Pinpoint the cell where the given text exists, returning its [X, Y] midpoint coordinate. 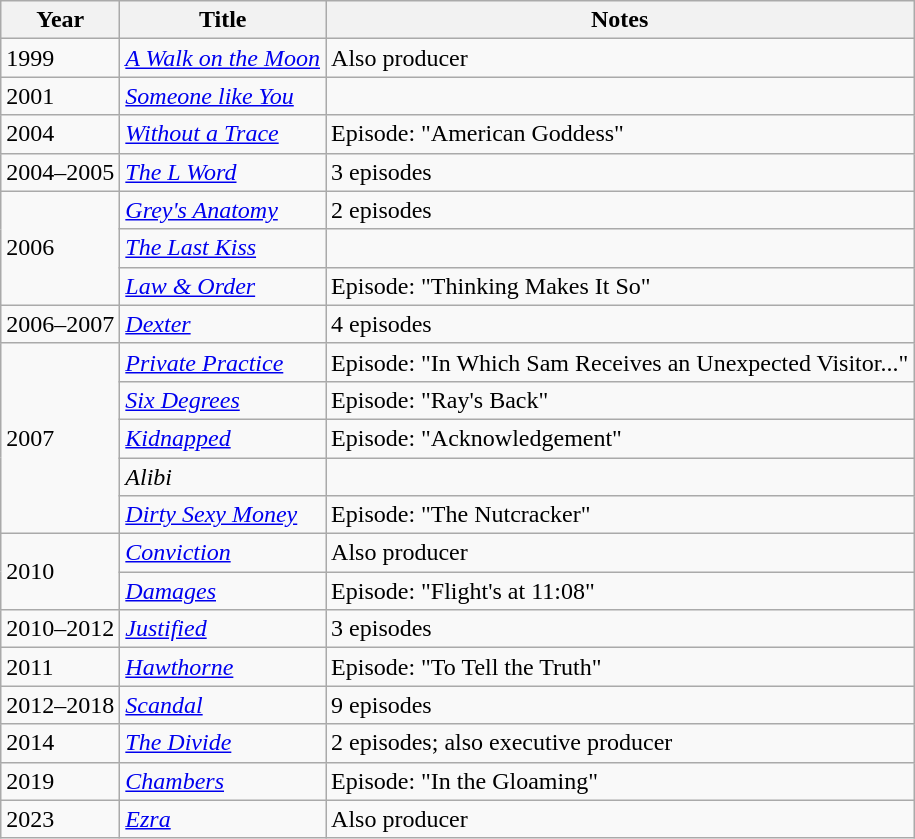
2006–2007 [60, 324]
Episode: "To Tell the Truth" [620, 667]
2004 [60, 134]
2010–2012 [60, 629]
Grey's Anatomy [223, 210]
Dirty Sexy Money [223, 515]
Scandal [223, 705]
Episode: "In the Gloaming" [620, 781]
Episode: "American Goddess" [620, 134]
Year [60, 20]
2012–2018 [60, 705]
Episode: "The Nutcracker" [620, 515]
Episode: "Ray's Back" [620, 400]
Conviction [223, 553]
Episode: "Thinking Makes It So" [620, 286]
Ezra [223, 819]
Dexter [223, 324]
Chambers [223, 781]
2006 [60, 248]
2010 [60, 572]
2007 [60, 438]
Kidnapped [223, 438]
Damages [223, 591]
Someone like You [223, 96]
9 episodes [620, 705]
1999 [60, 58]
Six Degrees [223, 400]
2 episodes [620, 210]
2014 [60, 743]
Without a Trace [223, 134]
2019 [60, 781]
Title [223, 20]
Private Practice [223, 362]
2004–2005 [60, 172]
Hawthorne [223, 667]
2 episodes; also executive producer [620, 743]
Notes [620, 20]
Episode: "Flight's at 11:08" [620, 591]
The Last Kiss [223, 248]
The Divide [223, 743]
Episode: "In Which Sam Receives an Unexpected Visitor..." [620, 362]
Alibi [223, 477]
Justified [223, 629]
4 episodes [620, 324]
Law & Order [223, 286]
Episode: "Acknowledgement" [620, 438]
A Walk on the Moon [223, 58]
2011 [60, 667]
2023 [60, 819]
The L Word [223, 172]
2001 [60, 96]
